Extract the (x, y) coordinate from the center of the cell holding the provided text.  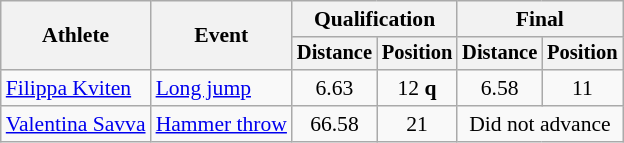
Qualification (374, 19)
6.58 (500, 88)
Long jump (222, 88)
12 q (417, 88)
Event (222, 36)
Athlete (76, 36)
21 (417, 124)
Valentina Savva (76, 124)
11 (582, 88)
Final (540, 19)
6.63 (334, 88)
66.58 (334, 124)
Did not advance (540, 124)
Filippa Kviten (76, 88)
Hammer throw (222, 124)
